Scan for the cell matching the given text and deliver its [x, y] coordinate at center. 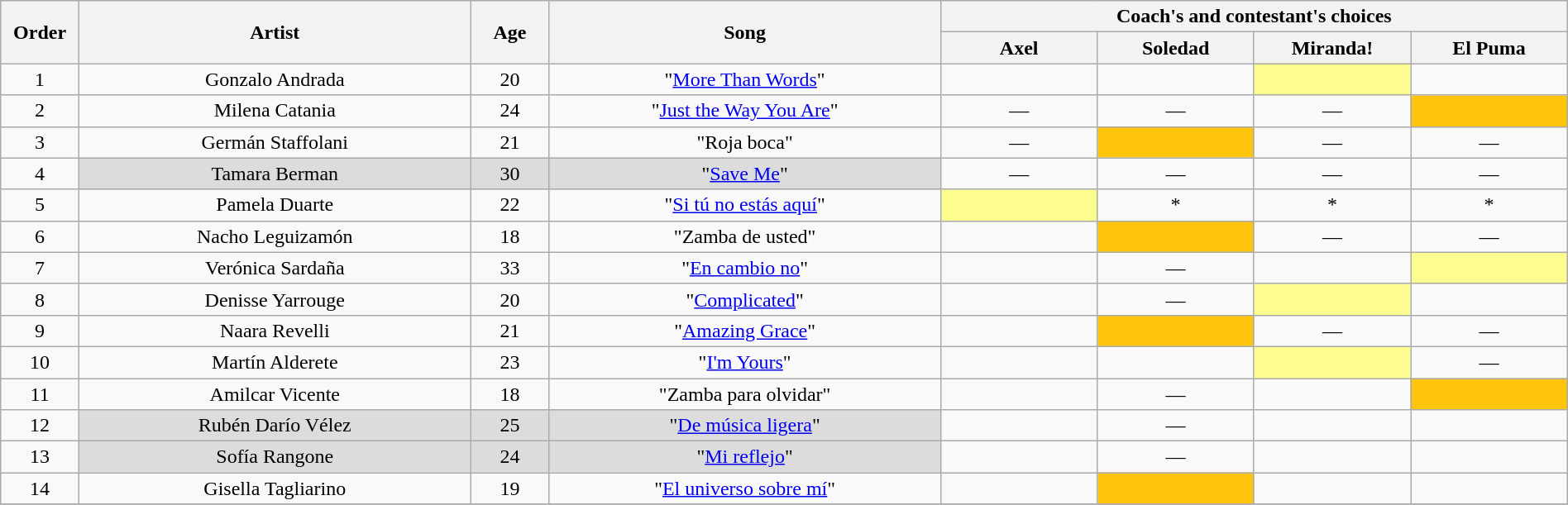
"Si tú no estás aquí" [745, 205]
"Zamba de usted" [745, 236]
"De música ligera" [745, 426]
13 [40, 457]
Tamara Berman [275, 174]
Coach's and contestant's choices [1254, 17]
10 [40, 362]
Age [509, 32]
"Just the Way You Are" [745, 111]
12 [40, 426]
Germán Staffolani [275, 142]
Nacho Leguizamón [275, 236]
33 [509, 268]
Pamela Duarte [275, 205]
2 [40, 111]
9 [40, 331]
Sofía Rangone [275, 457]
"En cambio no" [745, 268]
"I'm Yours" [745, 362]
"Roja boca" [745, 142]
Miranda! [1331, 48]
7 [40, 268]
Gisella Tagliarino [275, 488]
"Save Me" [745, 174]
5 [40, 205]
14 [40, 488]
30 [509, 174]
"Complicated" [745, 299]
Axel [1019, 48]
Amilcar Vicente [275, 394]
22 [509, 205]
Song [745, 32]
3 [40, 142]
"Mi reflejo" [745, 457]
El Puma [1489, 48]
25 [509, 426]
Martín Alderete [275, 362]
Artist [275, 32]
"More Than Words" [745, 79]
8 [40, 299]
19 [509, 488]
Naara Revelli [275, 331]
Denisse Yarrouge [275, 299]
Gonzalo Andrada [275, 79]
23 [509, 362]
4 [40, 174]
Rubén Darío Vélez [275, 426]
"Amazing Grace" [745, 331]
1 [40, 79]
11 [40, 394]
Verónica Sardaña [275, 268]
Milena Catania [275, 111]
Soledad [1176, 48]
6 [40, 236]
Order [40, 32]
"Zamba para olvidar" [745, 394]
"El universo sobre mí" [745, 488]
